Locate the cell with the specified text and output its [x, y] center coordinate. 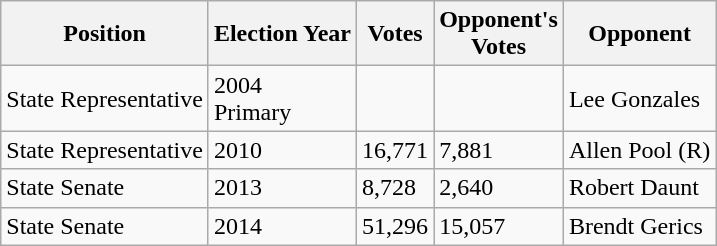
Lee Gonzales [639, 98]
Allen Pool (R) [639, 150]
16,771 [396, 150]
15,057 [499, 226]
8,728 [396, 188]
Votes [396, 34]
7,881 [499, 150]
2004Primary [282, 98]
2,640 [499, 188]
2010 [282, 150]
2013 [282, 188]
Robert Daunt [639, 188]
Brendt Gerics [639, 226]
Position [105, 34]
Election Year [282, 34]
2014 [282, 226]
Opponent [639, 34]
Opponent'sVotes [499, 34]
51,296 [396, 226]
